For the text-containing cell, return its midpoint in (x, y) coordinate format. 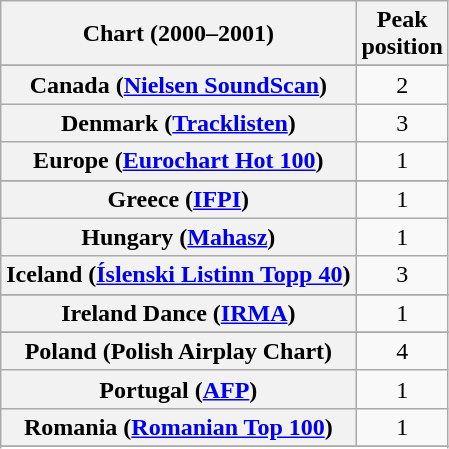
Denmark (Tracklisten) (178, 123)
2 (402, 85)
Iceland (Íslenski Listinn Topp 40) (178, 275)
Poland (Polish Airplay Chart) (178, 351)
Europe (Eurochart Hot 100) (178, 161)
Romania (Romanian Top 100) (178, 427)
Hungary (Mahasz) (178, 237)
Ireland Dance (IRMA) (178, 313)
Canada (Nielsen SoundScan) (178, 85)
4 (402, 351)
Peakposition (402, 34)
Greece (IFPI) (178, 199)
Portugal (AFP) (178, 389)
Chart (2000–2001) (178, 34)
